Return [x, y] of the center of cell containing provided text 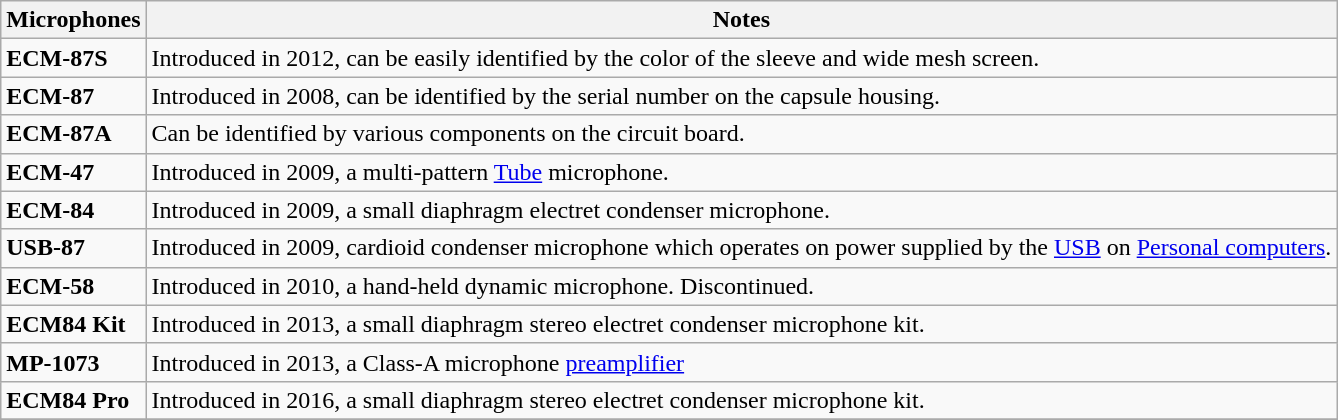
ECM-47 [74, 172]
Introduced in 2008, can be identified by the serial number on the capsule housing. [742, 96]
USB-87 [74, 248]
Introduced in 2013, a Class-A microphone preamplifier [742, 362]
MP-1073 [74, 362]
Introduced in 2009, a multi-pattern Tube microphone. [742, 172]
ECM-87S [74, 58]
Can be identified by various components on the circuit board. [742, 134]
Microphones [74, 20]
Introduced in 2010, a hand-held dynamic microphone. Discontinued. [742, 286]
Introduced in 2012, can be easily identified by the color of the sleeve and wide mesh screen. [742, 58]
Introduced in 2009, cardioid condenser microphone which operates on power supplied by the USB on Personal computers. [742, 248]
ECM-87 [74, 96]
ECM-84 [74, 210]
ECM84 Pro [74, 400]
Notes [742, 20]
Introduced in 2016, a small diaphragm stereo electret condenser microphone kit. [742, 400]
ECM-58 [74, 286]
ECM84 Kit [74, 324]
ECM-87A [74, 134]
Introduced in 2009, a small diaphragm electret condenser microphone. [742, 210]
Introduced in 2013, a small diaphragm stereo electret condenser microphone kit. [742, 324]
